Provide the [x, y] coordinate of the cell's center where the given text is located.  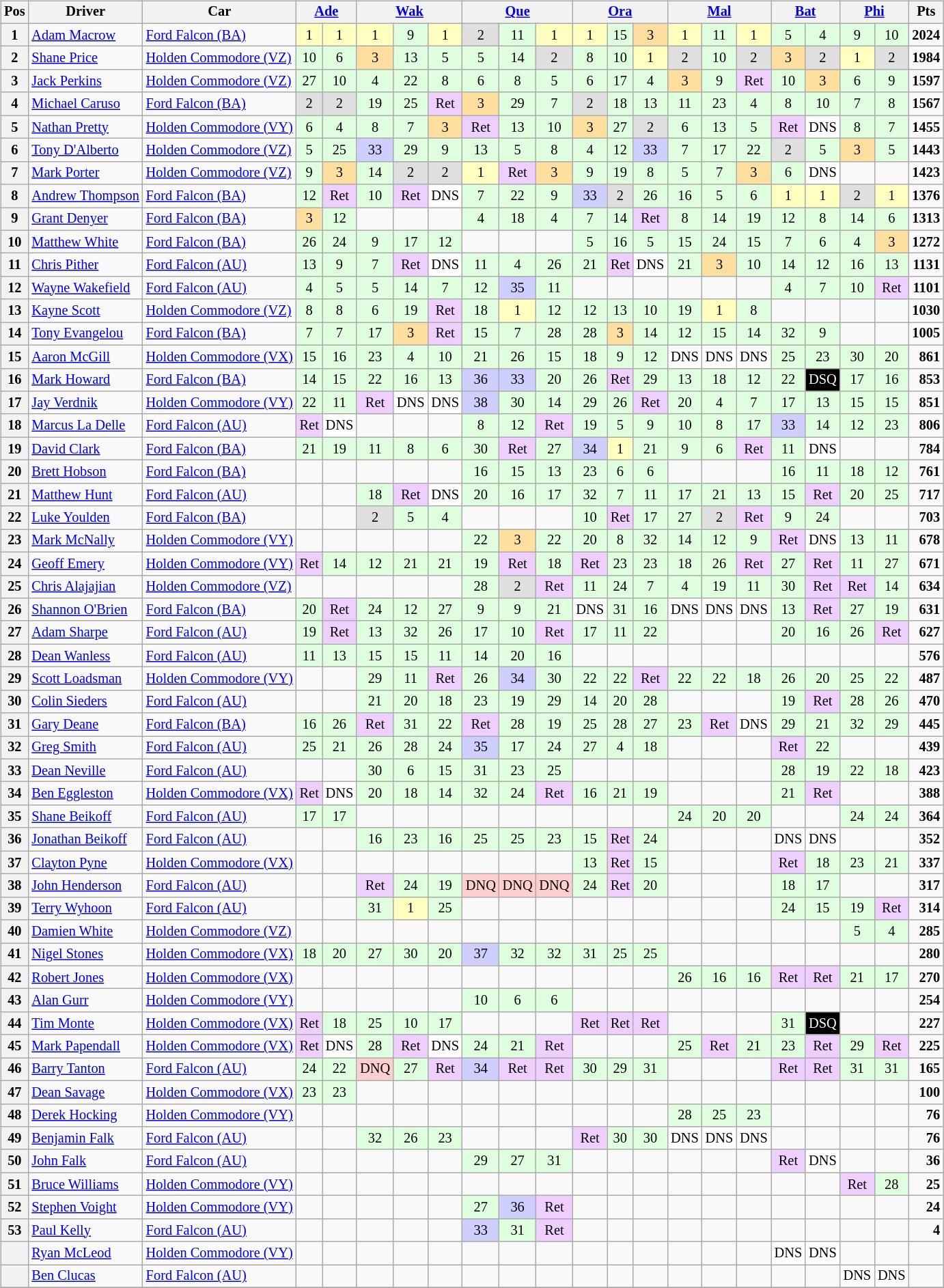
285 [926, 932]
280 [926, 955]
314 [926, 908]
Ora [620, 12]
48 [14, 1115]
David Clark [85, 449]
51 [14, 1184]
100 [926, 1092]
761 [926, 472]
Michael Caruso [85, 104]
Car [220, 12]
Scott Loadsman [85, 679]
Chris Pither [85, 265]
Terry Wyhoon [85, 908]
634 [926, 587]
Aaron McGill [85, 356]
270 [926, 977]
1030 [926, 311]
806 [926, 425]
Jonathan Beikoff [85, 839]
40 [14, 932]
Jay Verdnik [85, 403]
1101 [926, 288]
Bruce Williams [85, 1184]
423 [926, 770]
Ryan McLeod [85, 1253]
Tony D'Alberto [85, 150]
487 [926, 679]
703 [926, 518]
337 [926, 863]
2024 [926, 35]
Mark Howard [85, 380]
Marcus La Delle [85, 425]
1597 [926, 81]
254 [926, 1000]
678 [926, 541]
1272 [926, 242]
1313 [926, 219]
1423 [926, 173]
Geoff Emery [85, 563]
Nigel Stones [85, 955]
861 [926, 356]
Tony Evangelou [85, 334]
Clayton Pyne [85, 863]
Grant Denyer [85, 219]
Ben Eggleston [85, 794]
Colin Sieders [85, 701]
49 [14, 1138]
784 [926, 449]
1131 [926, 265]
Mark Papendall [85, 1046]
Matthew White [85, 242]
Jack Perkins [85, 81]
Barry Tanton [85, 1069]
Kayne Scott [85, 311]
44 [14, 1024]
165 [926, 1069]
Driver [85, 12]
Damien White [85, 932]
Tim Monte [85, 1024]
Shannon O'Brien [85, 610]
631 [926, 610]
Matthew Hunt [85, 494]
853 [926, 380]
52 [14, 1207]
John Henderson [85, 886]
46 [14, 1069]
352 [926, 839]
851 [926, 403]
1005 [926, 334]
1443 [926, 150]
Mark McNally [85, 541]
Brett Hobson [85, 472]
39 [14, 908]
Dean Wanless [85, 656]
43 [14, 1000]
John Falk [85, 1161]
Ben Clucas [85, 1276]
Gary Deane [85, 725]
227 [926, 1024]
Alan Gurr [85, 1000]
Shane Beikoff [85, 817]
Stephen Voight [85, 1207]
Wak [410, 12]
Greg Smith [85, 748]
717 [926, 494]
671 [926, 563]
Que [518, 12]
225 [926, 1046]
50 [14, 1161]
Dean Neville [85, 770]
45 [14, 1046]
Dean Savage [85, 1092]
53 [14, 1230]
41 [14, 955]
Benjamin Falk [85, 1138]
1455 [926, 127]
Pts [926, 12]
Bat [806, 12]
Mal [719, 12]
317 [926, 886]
1376 [926, 196]
Robert Jones [85, 977]
Adam Macrow [85, 35]
Adam Sharpe [85, 632]
439 [926, 748]
388 [926, 794]
576 [926, 656]
Andrew Thompson [85, 196]
Nathan Pretty [85, 127]
Ade [327, 12]
Luke Youlden [85, 518]
Wayne Wakefield [85, 288]
627 [926, 632]
Derek Hocking [85, 1115]
445 [926, 725]
Chris Alajajian [85, 587]
470 [926, 701]
Mark Porter [85, 173]
Pos [14, 12]
47 [14, 1092]
Phi [874, 12]
42 [14, 977]
364 [926, 817]
1567 [926, 104]
1984 [926, 58]
Paul Kelly [85, 1230]
Shane Price [85, 58]
